From the cell containing the given text, extract its center point as (x, y) coordinate. 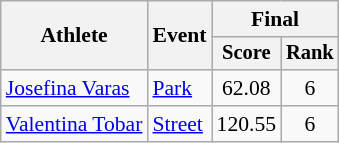
Final (276, 19)
62.08 (246, 88)
Valentina Tobar (74, 124)
Josefina Varas (74, 88)
Rank (310, 54)
Street (179, 124)
Event (179, 36)
Park (179, 88)
Athlete (74, 36)
120.55 (246, 124)
Score (246, 54)
